Output the [x, y] coordinate of the center of the cell containing the given text.  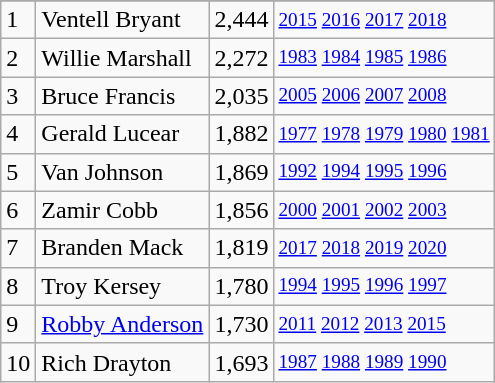
1 [18, 20]
Ventell Bryant [122, 20]
1977 1978 1979 1980 1981 [384, 134]
6 [18, 210]
1,869 [242, 172]
Rich Drayton [122, 362]
1,693 [242, 362]
Zamir Cobb [122, 210]
3 [18, 96]
Van Johnson [122, 172]
1,780 [242, 286]
2,444 [242, 20]
Willie Marshall [122, 58]
2015 2016 2017 2018 [384, 20]
4 [18, 134]
Branden Mack [122, 248]
2,272 [242, 58]
1994 1995 1996 1997 [384, 286]
1992 1994 1995 1996 [384, 172]
5 [18, 172]
Bruce Francis [122, 96]
10 [18, 362]
2017 2018 2019 2020 [384, 248]
2,035 [242, 96]
2005 2006 2007 2008 [384, 96]
2000 2001 2002 2003 [384, 210]
9 [18, 324]
1,856 [242, 210]
1,882 [242, 134]
8 [18, 286]
1,819 [242, 248]
Robby Anderson [122, 324]
Gerald Lucear [122, 134]
1,730 [242, 324]
Troy Kersey [122, 286]
2011 2012 2013 2015 [384, 324]
7 [18, 248]
2 [18, 58]
1983 1984 1985 1986 [384, 58]
1987 1988 1989 1990 [384, 362]
